Scan for the cell matching the given text and deliver its [x, y] coordinate at center. 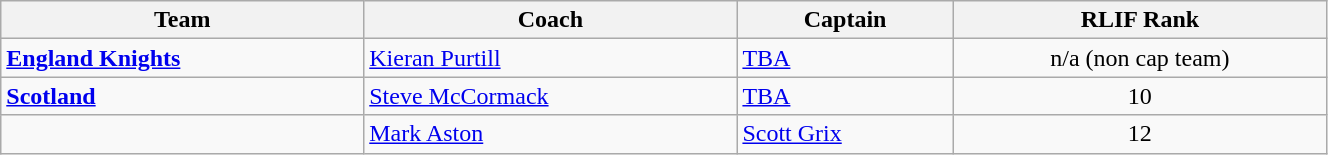
Mark Aston [550, 134]
Coach [550, 20]
10 [1140, 96]
Scott Grix [845, 134]
Scotland [182, 96]
Team [182, 20]
12 [1140, 134]
England Knights [182, 58]
Kieran Purtill [550, 58]
RLIF Rank [1140, 20]
n/a (non cap team) [1140, 58]
Steve McCormack [550, 96]
Captain [845, 20]
